Return the (x, y) coordinate for the center point of the cell that contains the specified text.  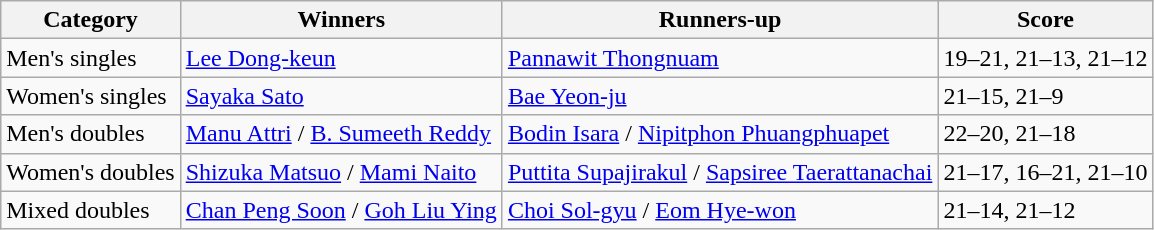
Puttita Supajirakul / Sapsiree Taerattanachai (720, 172)
Men's singles (90, 58)
21–14, 21–12 (1046, 210)
Bodin Isara / Nipitphon Phuangphuapet (720, 134)
Runners-up (720, 20)
Winners (341, 20)
21–17, 16–21, 21–10 (1046, 172)
Category (90, 20)
Choi Sol-gyu / Eom Hye-won (720, 210)
Lee Dong-keun (341, 58)
Manu Attri / B. Sumeeth Reddy (341, 134)
Chan Peng Soon / Goh Liu Ying (341, 210)
Sayaka Sato (341, 96)
Pannawit Thongnuam (720, 58)
Women's singles (90, 96)
21–15, 21–9 (1046, 96)
Score (1046, 20)
Mixed doubles (90, 210)
Women's doubles (90, 172)
Men's doubles (90, 134)
19–21, 21–13, 21–12 (1046, 58)
Shizuka Matsuo / Mami Naito (341, 172)
Bae Yeon-ju (720, 96)
22–20, 21–18 (1046, 134)
